Capture the cell that displays the provided text and extract its (x, y) central coordinate. 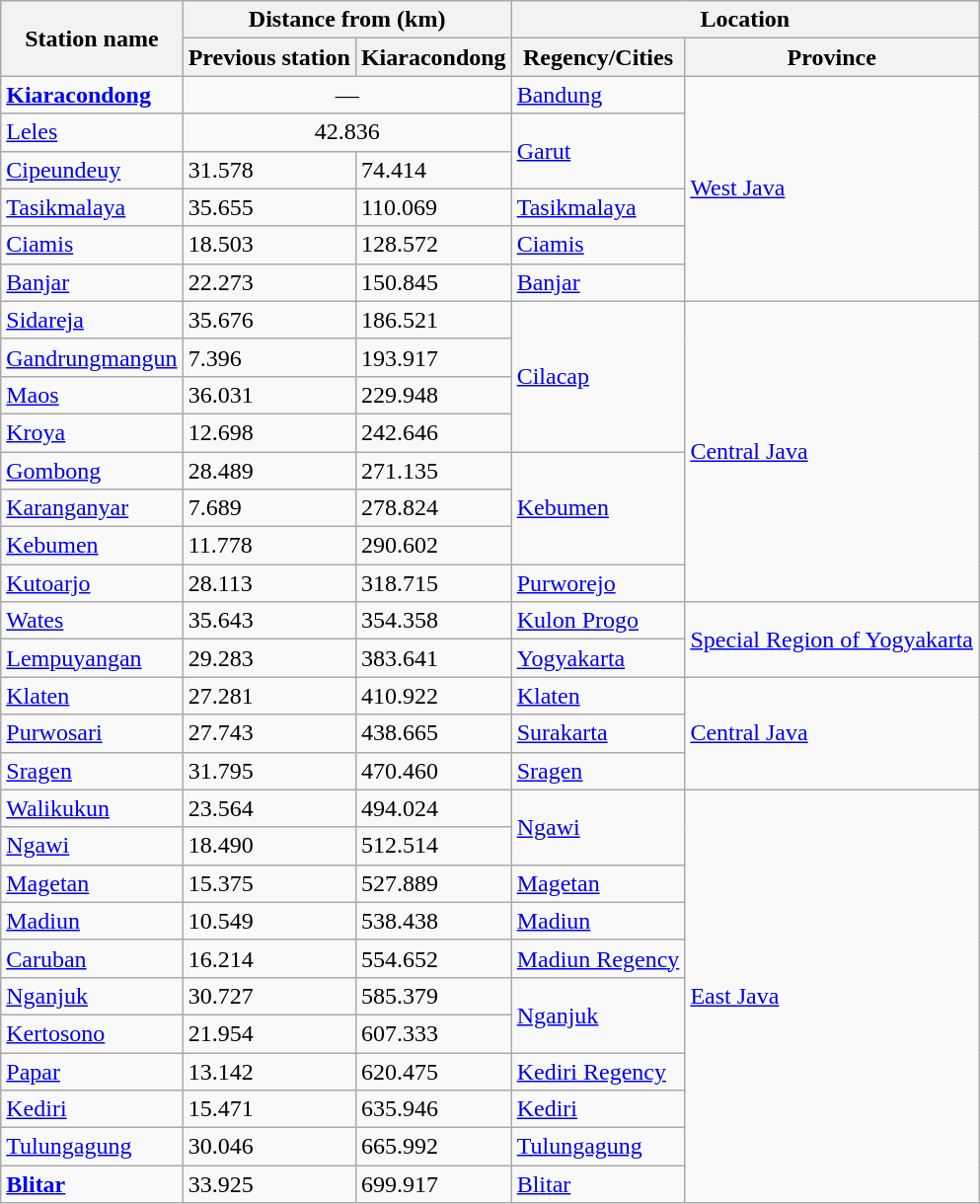
470.460 (433, 771)
Purwosari (92, 733)
15.471 (268, 1109)
28.489 (268, 471)
33.925 (268, 1184)
Bandung (598, 95)
Wates (92, 621)
512.514 (433, 846)
— (347, 95)
28.113 (268, 583)
18.503 (268, 245)
74.414 (433, 170)
Papar (92, 1071)
Yogyakarta (598, 658)
Surakarta (598, 733)
410.922 (433, 696)
699.917 (433, 1184)
635.946 (433, 1109)
Purworejo (598, 583)
30.046 (268, 1147)
Gombong (92, 471)
31.795 (268, 771)
554.652 (433, 958)
11.778 (268, 546)
18.490 (268, 846)
Kulon Progo (598, 621)
Location (744, 20)
Walikukun (92, 808)
7.396 (268, 357)
27.281 (268, 696)
186.521 (433, 320)
Lempuyangan (92, 658)
Sidareja (92, 320)
193.917 (433, 357)
31.578 (268, 170)
West Java (832, 188)
Garut (598, 151)
607.333 (433, 1033)
10.549 (268, 921)
Special Region of Yogyakarta (832, 640)
Leles (92, 132)
585.379 (433, 996)
527.889 (433, 883)
620.475 (433, 1071)
Madiun Regency (598, 958)
Kutoarjo (92, 583)
15.375 (268, 883)
354.358 (433, 621)
16.214 (268, 958)
Cipeundeuy (92, 170)
Kediri Regency (598, 1071)
12.698 (268, 432)
128.572 (433, 245)
Previous station (268, 57)
13.142 (268, 1071)
35.643 (268, 621)
383.641 (433, 658)
35.676 (268, 320)
23.564 (268, 808)
278.824 (433, 508)
Distance from (km) (347, 20)
Kroya (92, 432)
42.836 (347, 132)
29.283 (268, 658)
Regency/Cities (598, 57)
Station name (92, 38)
East Java (832, 997)
290.602 (433, 546)
22.273 (268, 282)
242.646 (433, 432)
150.845 (433, 282)
665.992 (433, 1147)
7.689 (268, 508)
538.438 (433, 921)
35.655 (268, 207)
Caruban (92, 958)
Maos (92, 395)
110.069 (433, 207)
438.665 (433, 733)
Kertosono (92, 1033)
Province (832, 57)
318.715 (433, 583)
30.727 (268, 996)
229.948 (433, 395)
36.031 (268, 395)
27.743 (268, 733)
Karanganyar (92, 508)
494.024 (433, 808)
Gandrungmangun (92, 357)
21.954 (268, 1033)
271.135 (433, 471)
Cilacap (598, 376)
